Identify which cell holds the provided text, then report its (X, Y) central coordinate. 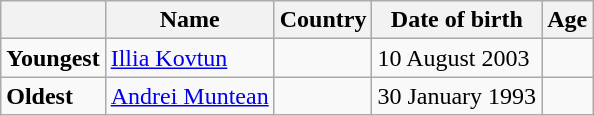
30 January 1993 (457, 96)
Age (568, 20)
Oldest (53, 96)
Andrei Muntean (190, 96)
Youngest (53, 58)
Country (323, 20)
Date of birth (457, 20)
Name (190, 20)
10 August 2003 (457, 58)
Illia Kovtun (190, 58)
